Provide the [X, Y] coordinate of the cell's center where the given text is located.  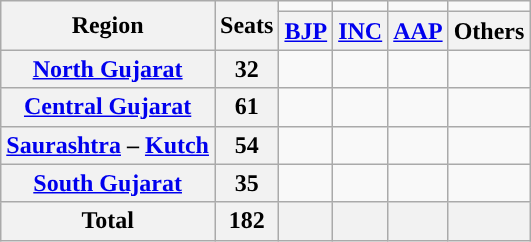
North Gujarat [108, 69]
32 [246, 69]
54 [246, 145]
AAP [418, 31]
South Gujarat [108, 183]
INC [360, 31]
Central Gujarat [108, 107]
182 [246, 221]
Total [108, 221]
Saurashtra – Kutch [108, 145]
35 [246, 183]
Region [108, 26]
Seats [246, 26]
Others [489, 31]
61 [246, 107]
BJP [306, 31]
